Provide the [x, y] coordinate of the cell's center where the given text is located.  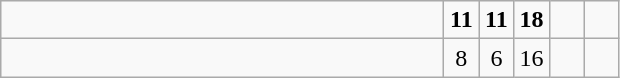
6 [496, 58]
18 [532, 20]
8 [462, 58]
16 [532, 58]
